Determine the [x, y] coordinate at the center of the cell enclosing the given text.  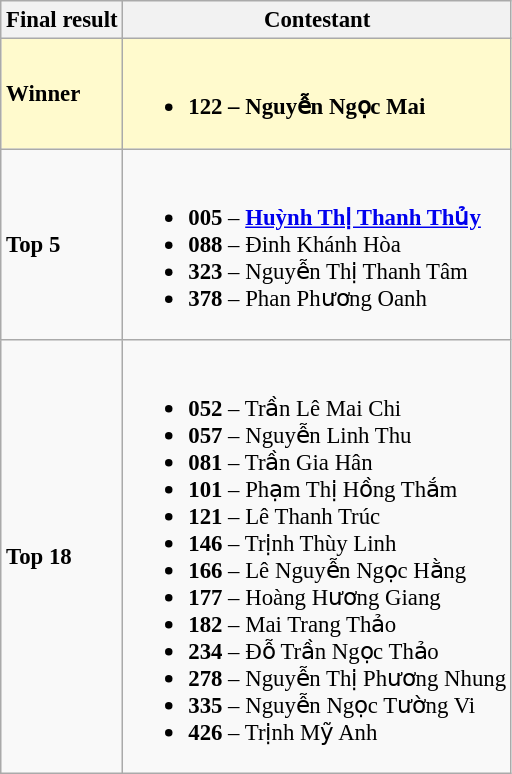
005 – Huỳnh Thị Thanh Thủy088 – Đinh Khánh Hòa323 – Nguyễn Thị Thanh Tâm378 – Phan Phương Oanh [317, 244]
Contestant [317, 20]
Top 5 [62, 244]
Final result [62, 20]
Winner [62, 94]
Top 18 [62, 557]
122 – Nguyễn Ngọc Mai [317, 94]
